Search for the cell housing the specified text and yield its [X, Y] center coordinate. 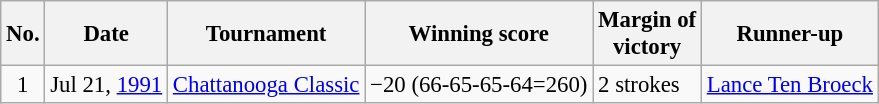
No. [23, 34]
Chattanooga Classic [266, 85]
Lance Ten Broeck [790, 85]
Runner-up [790, 34]
Date [106, 34]
Winning score [479, 34]
2 strokes [648, 85]
Tournament [266, 34]
1 [23, 85]
Margin ofvictory [648, 34]
−20 (66-65-65-64=260) [479, 85]
Jul 21, 1991 [106, 85]
